Locate the cell with the specified text and output its [X, Y] center coordinate. 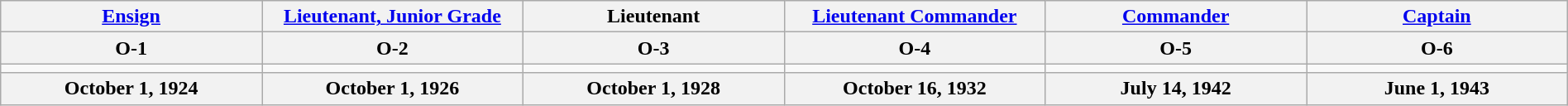
O-4 [915, 48]
October 1, 1926 [392, 89]
Commander [1176, 17]
O-5 [1176, 48]
Lieutenant [653, 17]
June 1, 1943 [1437, 89]
Ensign [131, 17]
October 1, 1924 [131, 89]
Lieutenant Commander [915, 17]
Lieutenant, Junior Grade [392, 17]
October 1, 1928 [653, 89]
Captain [1437, 17]
O-2 [392, 48]
O-3 [653, 48]
O-1 [131, 48]
O-6 [1437, 48]
October 16, 1932 [915, 89]
July 14, 1942 [1176, 89]
